Find where the given text appears and provide that cell's center as [X, Y] coordinate. 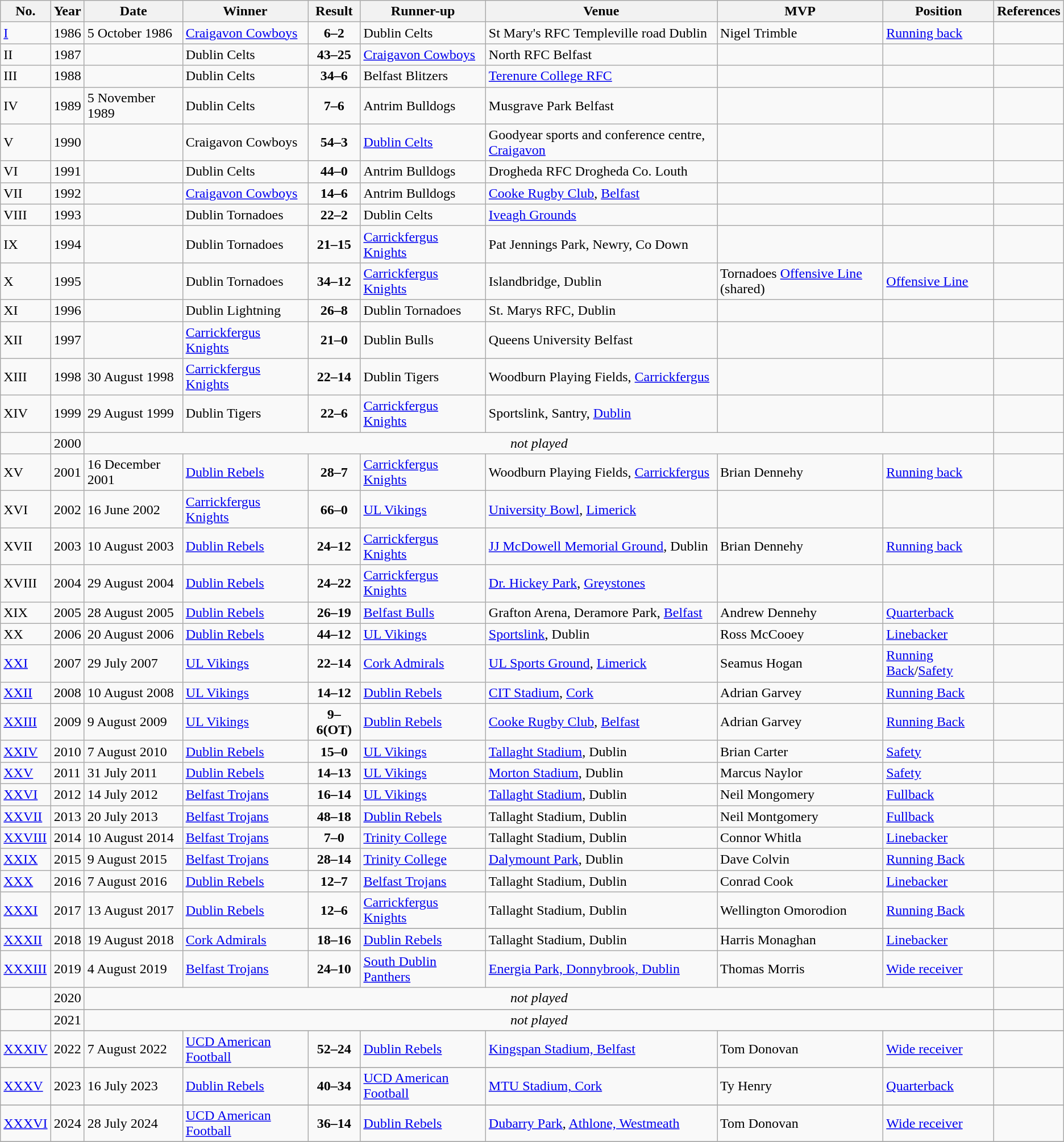
VIII [26, 215]
Winner [245, 11]
1987 [67, 55]
14–13 [334, 773]
28 July 2024 [133, 1123]
XXXII [26, 940]
Musgrave Park Belfast [601, 106]
28–7 [334, 473]
1994 [67, 244]
7 August 2016 [133, 881]
2013 [67, 816]
9 August 2015 [133, 860]
V [26, 142]
6–2 [334, 33]
2005 [67, 612]
34–12 [334, 281]
Kingspan Stadium, Belfast [601, 1049]
7–6 [334, 106]
10 August 2014 [133, 838]
Seamus Hogan [800, 664]
2019 [67, 969]
10 August 2003 [133, 547]
2010 [67, 751]
2004 [67, 583]
2006 [67, 634]
Dave Colvin [800, 860]
4 August 2019 [133, 969]
XXVIII [26, 838]
VI [26, 172]
Grafton Arena, Deramore Park, Belfast [601, 612]
XXIX [26, 860]
2003 [67, 547]
2001 [67, 473]
XV [26, 473]
XII [26, 340]
Venue [601, 11]
16 June 2002 [133, 509]
43–25 [334, 55]
16 December 2001 [133, 473]
No. [26, 11]
XI [26, 310]
XVIII [26, 583]
XIX [26, 612]
18–16 [334, 940]
29 August 1999 [133, 414]
21–0 [334, 340]
JJ McDowell Memorial Ground, Dublin [601, 547]
References [1029, 11]
St. Marys RFC, Dublin [601, 310]
II [26, 55]
24–22 [334, 583]
Drogheda RFC Drogheda Co. Louth [601, 172]
13 August 2017 [133, 910]
IV [26, 106]
9–6(OT) [334, 722]
XIII [26, 377]
XXXVI [26, 1123]
XVI [26, 509]
Brian Carter [800, 751]
XXII [26, 693]
26–8 [334, 310]
16 July 2023 [133, 1086]
1995 [67, 281]
36–14 [334, 1123]
Belfast Bulls [423, 612]
1989 [67, 106]
2008 [67, 693]
2012 [67, 794]
Iveagh Grounds [601, 215]
31 July 2011 [133, 773]
2014 [67, 838]
Result [334, 11]
XXXIII [26, 969]
XXVI [26, 794]
XVII [26, 547]
2009 [67, 722]
XXXI [26, 910]
Year [67, 11]
Belfast Blitzers [423, 76]
5 November 1989 [133, 106]
University Bowl, Limerick [601, 509]
Terenure College RFC [601, 76]
2018 [67, 940]
Connor Whitla [800, 838]
Pat Jennings Park, Newry, Co Down [601, 244]
Queens University Belfast [601, 340]
5 October 1986 [133, 33]
2000 [67, 443]
29 August 2004 [133, 583]
Neil Montgomery [800, 816]
1988 [67, 76]
XXIV [26, 751]
Ross McCooey [800, 634]
52–24 [334, 1049]
1991 [67, 172]
Energia Park, Donnybrook, Dublin [601, 969]
44–0 [334, 172]
1993 [67, 215]
2023 [67, 1086]
Morton Stadium, Dublin [601, 773]
Neil Mongomery [800, 794]
UL Sports Ground, Limerick [601, 664]
2011 [67, 773]
1998 [67, 377]
North RFC Belfast [601, 55]
29 July 2007 [133, 664]
20 August 2006 [133, 634]
XXVII [26, 816]
Harris Monaghan [800, 940]
III [26, 76]
Dubarry Park, Athlone, Westmeath [601, 1123]
26–19 [334, 612]
XXV [26, 773]
2015 [67, 860]
54–3 [334, 142]
XIV [26, 414]
Tornadoes Offensive Line (shared) [800, 281]
Runner-up [423, 11]
9 August 2009 [133, 722]
Sportslink, Dublin [601, 634]
Dr. Hickey Park, Greystones [601, 583]
Dalymount Park, Dublin [601, 860]
7 August 2022 [133, 1049]
MTU Stadium, Cork [601, 1086]
XXI [26, 664]
I [26, 33]
21–15 [334, 244]
CIT Stadium, Cork [601, 693]
1990 [67, 142]
24–10 [334, 969]
2017 [67, 910]
34–6 [334, 76]
Thomas Morris [800, 969]
28 August 2005 [133, 612]
16–14 [334, 794]
Date [133, 11]
Wellington Omorodion [800, 910]
24–12 [334, 547]
14 July 2012 [133, 794]
48–18 [334, 816]
15–0 [334, 751]
Running Back/Safety [939, 664]
44–12 [334, 634]
1997 [67, 340]
IX [26, 244]
22–6 [334, 414]
2020 [67, 998]
XXIII [26, 722]
Position [939, 11]
7 August 2010 [133, 751]
XXX [26, 881]
30 August 1998 [133, 377]
St Mary's RFC Templeville road Dublin [601, 33]
XXXV [26, 1086]
1992 [67, 193]
14–6 [334, 193]
VII [26, 193]
XX [26, 634]
1999 [67, 414]
Offensive Line [939, 281]
Conrad Cook [800, 881]
Ty Henry [800, 1086]
Dublin Lightning [245, 310]
Marcus Naylor [800, 773]
2021 [67, 1020]
28–14 [334, 860]
14–12 [334, 693]
X [26, 281]
Nigel Trimble [800, 33]
2007 [67, 664]
12–7 [334, 881]
1986 [67, 33]
South Dublin Panthers [423, 969]
10 August 2008 [133, 693]
1996 [67, 310]
XXXIV [26, 1049]
2002 [67, 509]
12–6 [334, 910]
MVP [800, 11]
40–34 [334, 1086]
20 July 2013 [133, 816]
2022 [67, 1049]
Goodyear sports and conference centre, Craigavon [601, 142]
22–2 [334, 215]
2016 [67, 881]
2024 [67, 1123]
19 August 2018 [133, 940]
Andrew Dennehy [800, 612]
66–0 [334, 509]
Sportslink, Santry, Dublin [601, 414]
7–0 [334, 838]
Islandbridge, Dublin [601, 281]
Dublin Bulls [423, 340]
